Return the [X, Y] coordinate for the center point of the cell that contains the specified text.  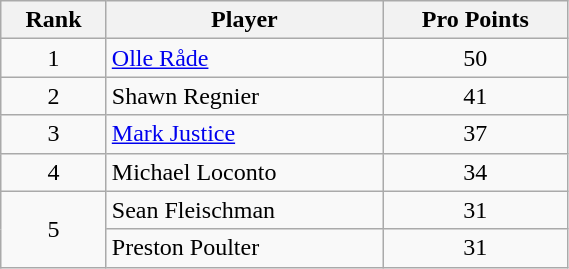
Mark Justice [244, 134]
Preston Poulter [244, 248]
3 [54, 134]
Shawn Regnier [244, 96]
1 [54, 58]
4 [54, 172]
Michael Loconto [244, 172]
34 [476, 172]
50 [476, 58]
Sean Fleischman [244, 210]
41 [476, 96]
Pro Points [476, 20]
Olle Råde [244, 58]
2 [54, 96]
5 [54, 229]
37 [476, 134]
Player [244, 20]
Rank [54, 20]
